Capture the cell that displays the provided text and extract its [x, y] central coordinate. 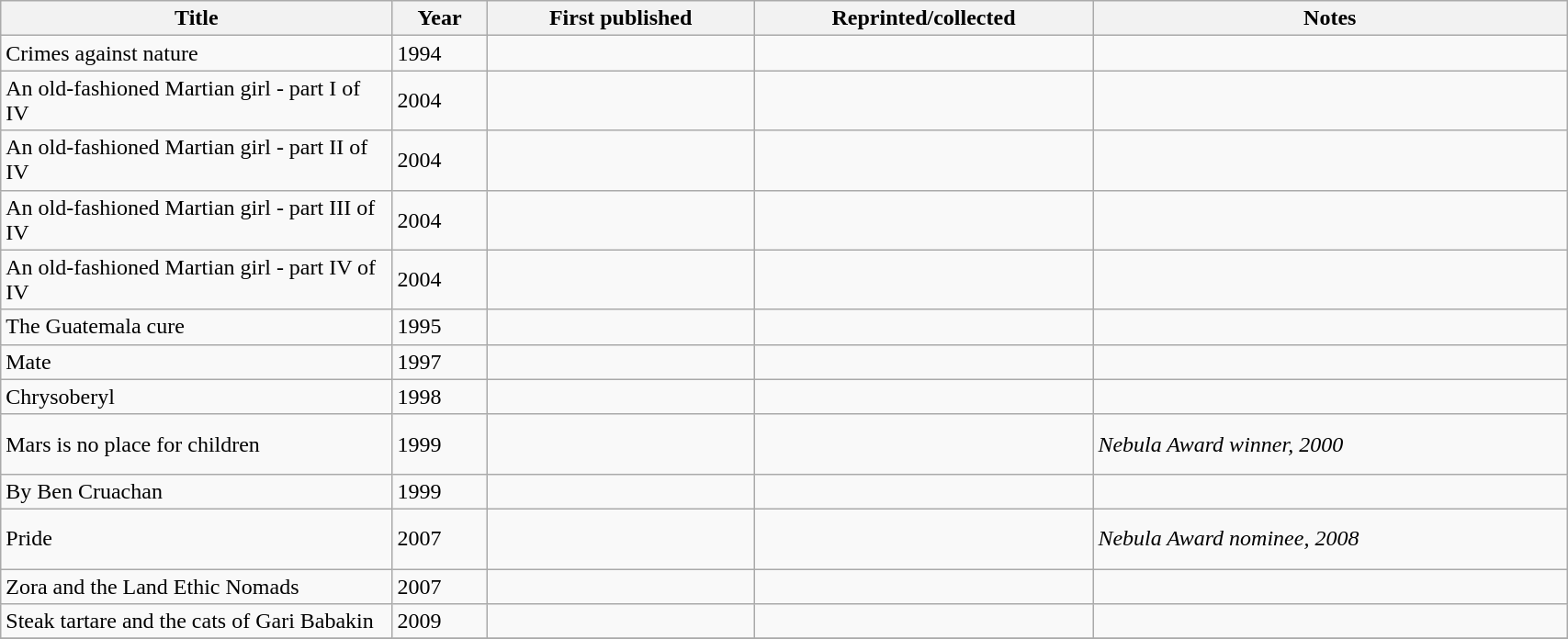
An old-fashioned Martian girl - part I of IV [197, 101]
1997 [439, 362]
1998 [439, 397]
Mate [197, 362]
Nebula Award winner, 2000 [1330, 444]
2009 [439, 622]
Crimes against nature [197, 53]
An old-fashioned Martian girl - part III of IV [197, 220]
Zora and the Land Ethic Nomads [197, 587]
Title [197, 18]
Notes [1330, 18]
An old-fashioned Martian girl - part IV of IV [197, 279]
The Guatemala cure [197, 327]
1994 [439, 53]
Chrysoberyl [197, 397]
Steak tartare and the cats of Gari Babakin [197, 622]
By Ben Cruachan [197, 491]
First published [621, 18]
Reprinted/collected [924, 18]
1995 [439, 327]
Pride [197, 538]
Mars is no place for children [197, 444]
Nebula Award nominee, 2008 [1330, 538]
Year [439, 18]
An old-fashioned Martian girl - part II of IV [197, 160]
